Extract the (x, y) coordinate from the center of the cell holding the provided text.  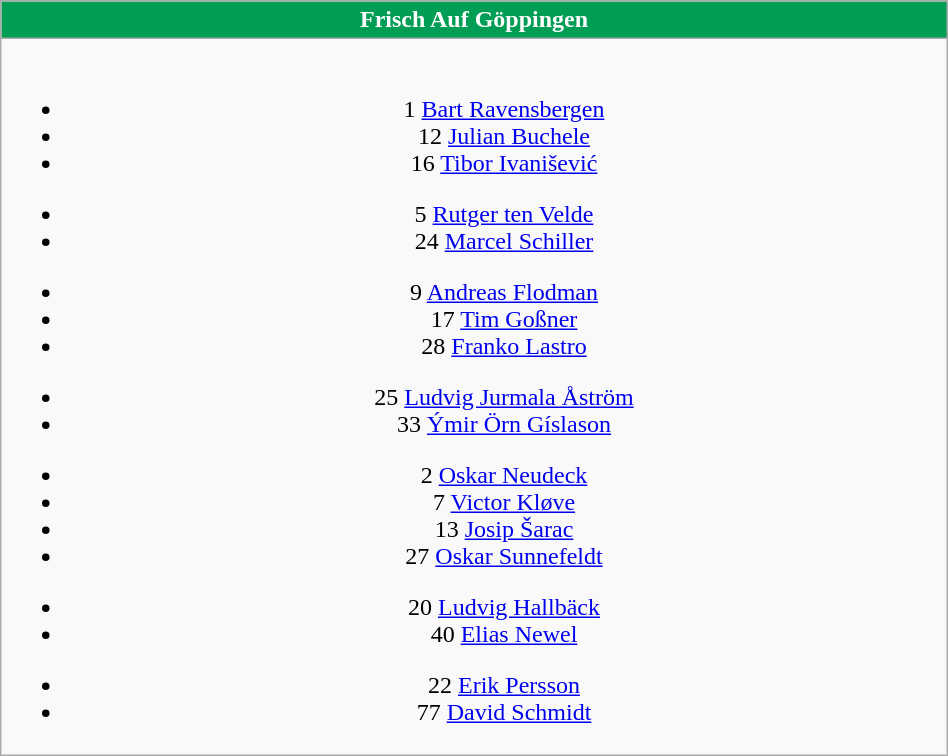
Frisch Auf Göppingen (474, 20)
